Scan for the cell matching the given text and deliver its [x, y] coordinate at center. 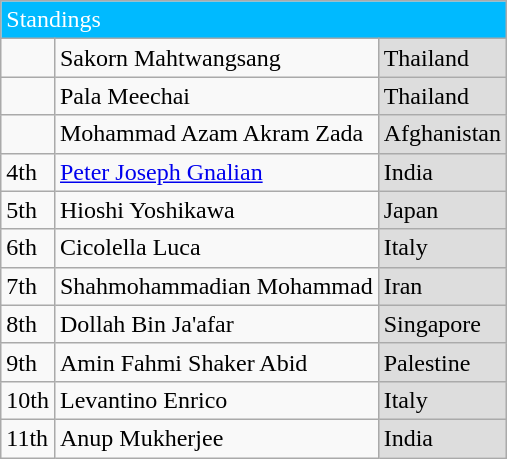
Shahmohammadian Mohammad [216, 286]
Dollah Bin Ja'afar [216, 324]
6th [28, 248]
Japan [442, 210]
Pala Meechai [216, 96]
Peter Joseph Gnalian [216, 172]
Sakorn Mahtwangsang [216, 58]
11th [28, 438]
5th [28, 210]
7th [28, 286]
Mohammad Azam Akram Zada [216, 134]
Standings [254, 20]
Iran [442, 286]
9th [28, 362]
Anup Mukherjee [216, 438]
Singapore [442, 324]
Amin Fahmi Shaker Abid [216, 362]
Hioshi Yoshikawa [216, 210]
Levantino Enrico [216, 400]
Cicolella Luca [216, 248]
Palestine [442, 362]
4th [28, 172]
Afghanistan [442, 134]
10th [28, 400]
8th [28, 324]
